Return the [x, y] coordinate for the center point of the cell that contains the specified text.  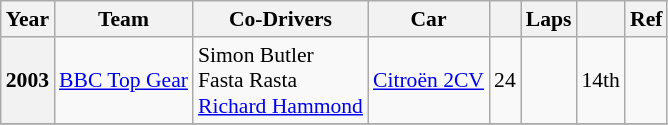
Car [428, 19]
Year [28, 19]
Ref [646, 19]
2003 [28, 80]
Team [124, 19]
Co-Drivers [280, 19]
14th [600, 80]
Simon Butler Fasta Rasta Richard Hammond [280, 80]
Citroën 2CV [428, 80]
Laps [549, 19]
24 [505, 80]
BBC Top Gear [124, 80]
